From the cell containing the given text, extract its center point as (x, y) coordinate. 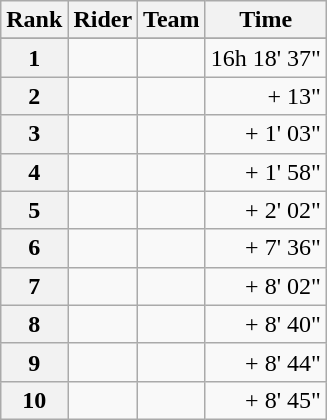
8 (34, 324)
+ 13" (266, 96)
6 (34, 248)
Team (172, 20)
+ 7' 36" (266, 248)
+ 1' 03" (266, 134)
+ 8' 45" (266, 400)
4 (34, 172)
+ 8' 40" (266, 324)
1 (34, 58)
Rider (103, 20)
Time (266, 20)
5 (34, 210)
2 (34, 96)
+ 2' 02" (266, 210)
7 (34, 286)
9 (34, 362)
+ 8' 02" (266, 286)
10 (34, 400)
+ 8' 44" (266, 362)
Rank (34, 20)
3 (34, 134)
16h 18' 37" (266, 58)
+ 1' 58" (266, 172)
